Identify which cell holds the provided text, then report its (X, Y) central coordinate. 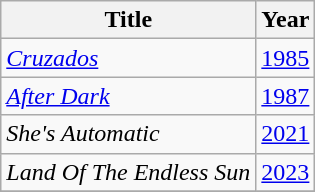
Year (286, 20)
2021 (286, 134)
1987 (286, 96)
She's Automatic (128, 134)
2023 (286, 172)
Land Of The Endless Sun (128, 172)
1985 (286, 58)
After Dark (128, 96)
Cruzados (128, 58)
Title (128, 20)
